Locate the cell with the specified text and output its (X, Y) center coordinate. 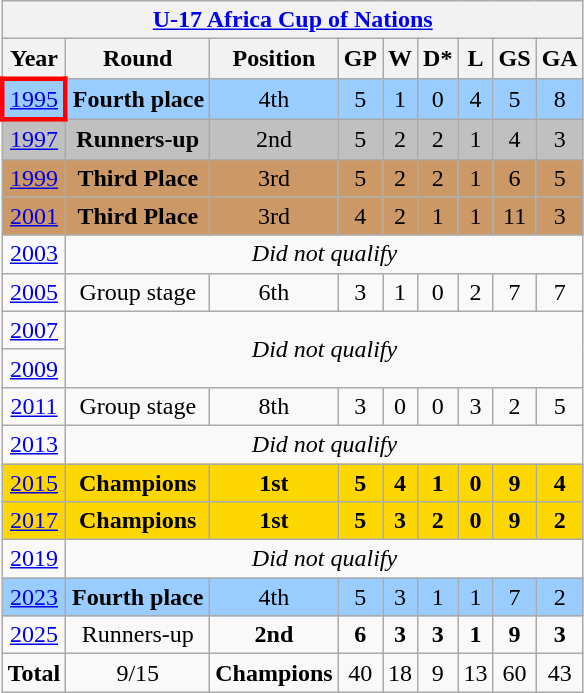
8 (560, 98)
GS (514, 59)
L (476, 59)
2017 (34, 521)
2005 (34, 292)
60 (514, 673)
6th (274, 292)
2019 (34, 559)
D* (438, 59)
9/15 (138, 673)
2023 (34, 597)
2009 (34, 368)
2011 (34, 406)
Year (34, 59)
Total (34, 673)
18 (400, 673)
40 (360, 673)
8th (274, 406)
2001 (34, 216)
GP (360, 59)
2015 (34, 483)
11 (514, 216)
W (400, 59)
U-17 Africa Cup of Nations (292, 20)
2013 (34, 444)
1995 (34, 98)
Position (274, 59)
2025 (34, 635)
GA (560, 59)
2007 (34, 330)
1999 (34, 178)
13 (476, 673)
1997 (34, 139)
43 (560, 673)
2003 (34, 254)
Round (138, 59)
